Return (x, y) of the center of cell containing provided text 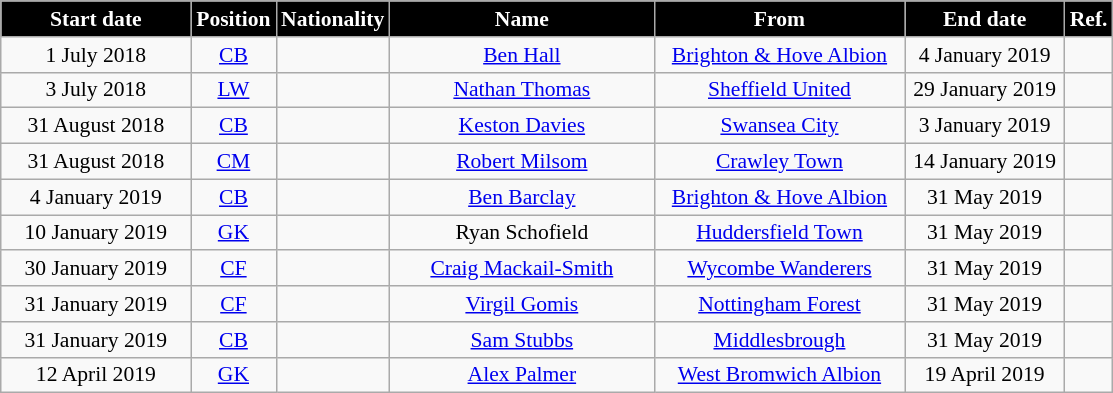
Swansea City (779, 126)
3 July 2018 (96, 90)
14 January 2019 (985, 162)
3 January 2019 (985, 126)
LW (234, 90)
1 July 2018 (96, 55)
Ref. (1089, 19)
10 January 2019 (96, 233)
Virgil Gomis (522, 304)
Sheffield United (779, 90)
Middlesbrough (779, 340)
Sam Stubbs (522, 340)
30 January 2019 (96, 269)
Huddersfield Town (779, 233)
12 April 2019 (96, 375)
Nathan Thomas (522, 90)
Nottingham Forest (779, 304)
Name (522, 19)
Ben Barclay (522, 197)
Robert Milsom (522, 162)
End date (985, 19)
Alex Palmer (522, 375)
Position (234, 19)
19 April 2019 (985, 375)
Keston Davies (522, 126)
Ben Hall (522, 55)
Nationality (332, 19)
Ryan Schofield (522, 233)
Crawley Town (779, 162)
Wycombe Wanderers (779, 269)
CM (234, 162)
Craig Mackail-Smith (522, 269)
From (779, 19)
West Bromwich Albion (779, 375)
29 January 2019 (985, 90)
Start date (96, 19)
